Extract the (X, Y) coordinate from the center of the cell holding the provided text.  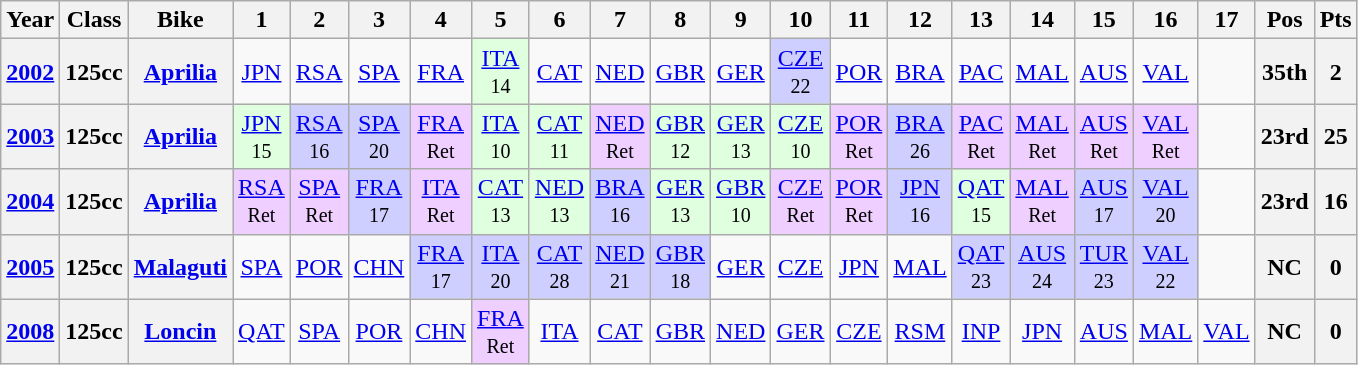
15 (1104, 20)
3 (379, 20)
TUR23 (1104, 266)
9 (741, 20)
VAL22 (1165, 266)
NEDRet (620, 136)
GBR10 (741, 202)
6 (559, 20)
ITA10 (501, 136)
7 (620, 20)
CAT11 (559, 136)
AUS17 (1104, 202)
Loncin (180, 332)
BRA26 (920, 136)
14 (1042, 20)
SPA20 (379, 136)
8 (680, 20)
AUSRet (1104, 136)
Pos (1284, 20)
2003 (30, 136)
Year (30, 20)
RSA16 (319, 136)
SPARet (319, 202)
CZE10 (800, 136)
BRA (920, 72)
Class (94, 20)
AUS24 (1042, 266)
QAT15 (981, 202)
GBR18 (680, 266)
FRA (441, 72)
BRA16 (620, 202)
5 (501, 20)
PACRet (981, 136)
ITA14 (501, 72)
CZERet (800, 202)
Bike (180, 20)
2004 (30, 202)
CAT13 (501, 202)
Malaguti (180, 266)
QAT23 (981, 266)
GBR12 (680, 136)
RSA (319, 72)
CAT28 (559, 266)
QAT (262, 332)
17 (1226, 20)
NED21 (620, 266)
JPN15 (262, 136)
11 (859, 20)
2005 (30, 266)
RSARet (262, 202)
VALRet (1165, 136)
INP (981, 332)
ITA (559, 332)
VAL20 (1165, 202)
13 (981, 20)
JPN16 (920, 202)
10 (800, 20)
2002 (30, 72)
CZE22 (800, 72)
ITARet (441, 202)
Pts (1336, 20)
PAC (981, 72)
2008 (30, 332)
25 (1336, 136)
1 (262, 20)
4 (441, 20)
12 (920, 20)
NED13 (559, 202)
ITA20 (501, 266)
RSM (920, 332)
35th (1284, 72)
